Return (x, y) of the center of cell containing provided text 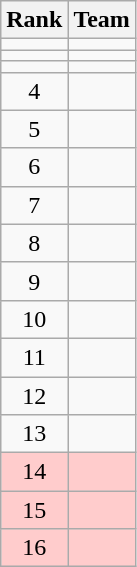
15 (34, 510)
Rank (34, 20)
Team (102, 20)
9 (34, 281)
12 (34, 395)
10 (34, 319)
6 (34, 167)
11 (34, 357)
13 (34, 434)
14 (34, 472)
7 (34, 205)
16 (34, 548)
5 (34, 129)
4 (34, 91)
8 (34, 243)
